Output the [X, Y] coordinate of the center of the cell containing the given text.  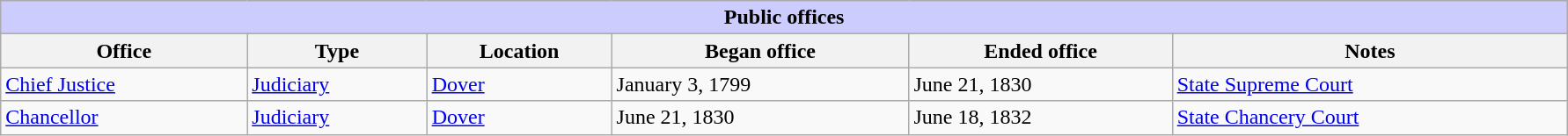
Notes [1369, 51]
Chancellor [124, 118]
Ended office [1040, 51]
Location [519, 51]
January 3, 1799 [760, 84]
June 18, 1832 [1040, 118]
Chief Justice [124, 84]
State Supreme Court [1369, 84]
Began office [760, 51]
Type [337, 51]
State Chancery Court [1369, 118]
Public offices [785, 18]
Office [124, 51]
